Find where the given text appears and provide that cell's center as [X, Y] coordinate. 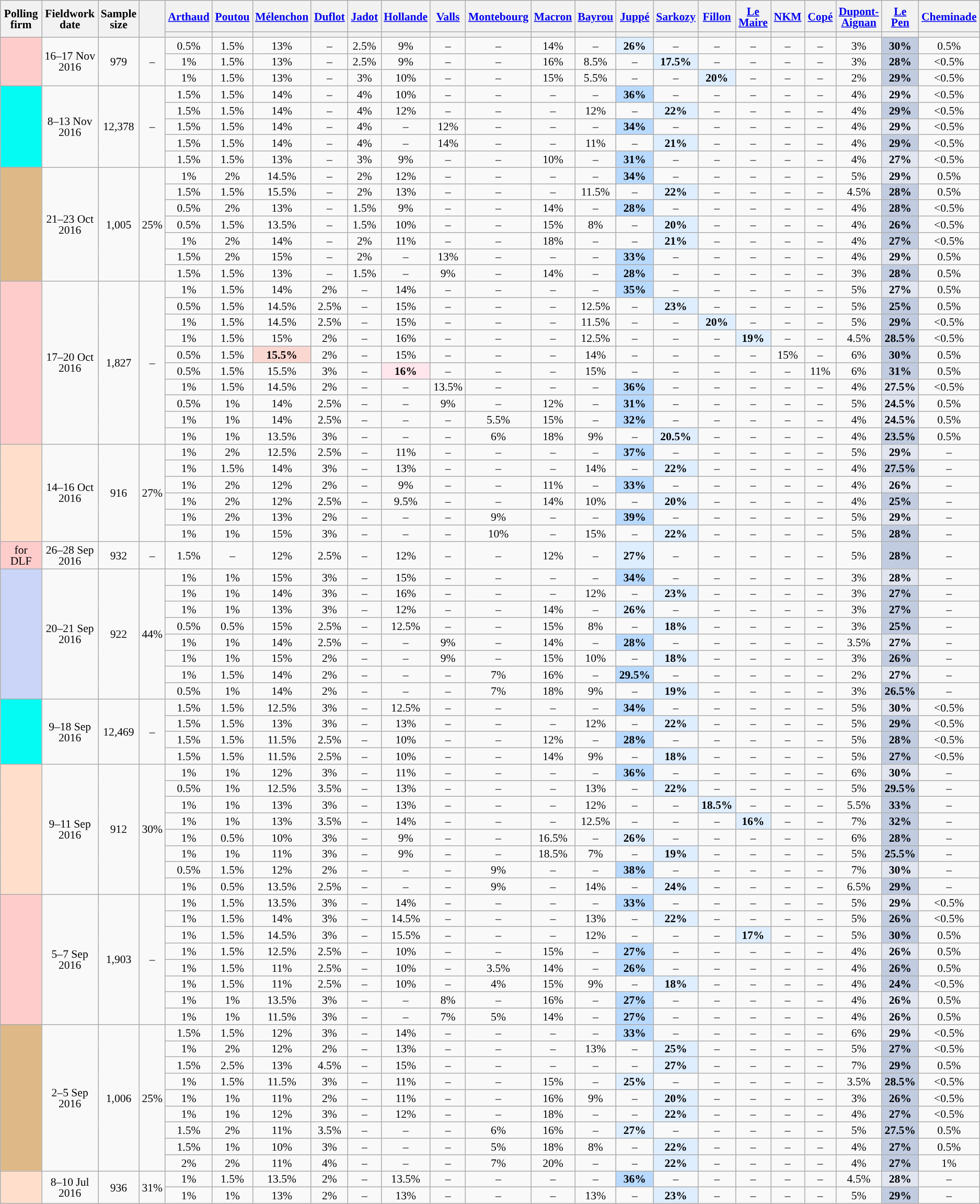
16.5% [553, 838]
Duflot [329, 16]
23.5% [900, 436]
8–10 Jul 2016 [70, 1187]
12,378 [119, 127]
Jadot [365, 16]
912 [119, 829]
1,903 [119, 960]
20.5% [676, 436]
Arthaud [189, 16]
Valls [447, 16]
1,005 [119, 224]
20–21 Sep 2016 [70, 634]
17–20 Oct 2016 [70, 363]
Poutou [232, 16]
Bayrou [596, 16]
for DLF [21, 555]
Mélenchon [282, 16]
14–16 Oct 2016 [70, 492]
21–23 Oct 2016 [70, 224]
1,827 [119, 363]
26–28 Sep 2016 [70, 555]
1,006 [119, 1098]
16–17 Nov 2016 [70, 62]
8–13 Nov 2016 [70, 127]
38% [635, 870]
5–7 Sep 2016 [70, 960]
Le Maire [753, 16]
932 [119, 555]
Hollande [406, 16]
37% [635, 452]
25.5% [900, 853]
936 [119, 1187]
Polling firm [21, 19]
6.5% [859, 887]
Juppé [635, 16]
NKM [788, 16]
Fillon [717, 16]
44% [152, 634]
Samplesize [119, 19]
9.5% [406, 501]
Sarkozy [676, 16]
39% [635, 518]
979 [119, 62]
916 [119, 492]
9–18 Sep 2016 [70, 731]
Dupont-Aignan [859, 16]
Copé [820, 16]
Le Pen [900, 16]
12,469 [119, 731]
17% [753, 935]
Cheminade [949, 16]
922 [119, 634]
8.5% [596, 62]
35% [635, 290]
17.5% [676, 62]
Macron [553, 16]
Montebourg [499, 16]
26.5% [900, 691]
9–11 Sep 2016 [70, 829]
2–5 Sep 2016 [70, 1098]
Fieldwork date [70, 19]
